Provide the (x, y) coordinate of the cell's center where the given text is located.  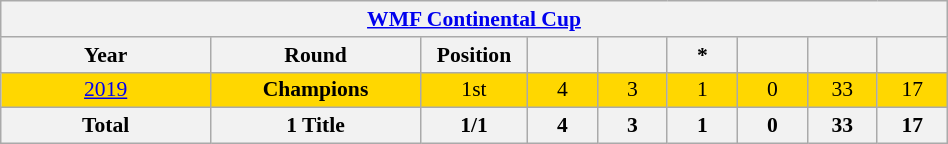
Total (106, 126)
Year (106, 55)
2019 (106, 90)
1/1 (474, 126)
1st (474, 90)
Round (316, 55)
Position (474, 55)
WMF Continental Cup (474, 19)
1 Title (316, 126)
* (702, 55)
Champions (316, 90)
